Extract the (x, y) coordinate from the center of the cell holding the provided text.  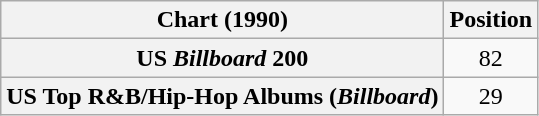
US Billboard 200 (222, 58)
29 (491, 96)
US Top R&B/Hip-Hop Albums (Billboard) (222, 96)
Chart (1990) (222, 20)
82 (491, 58)
Position (491, 20)
